Determine the [X, Y] coordinate at the center of the cell enclosing the given text.  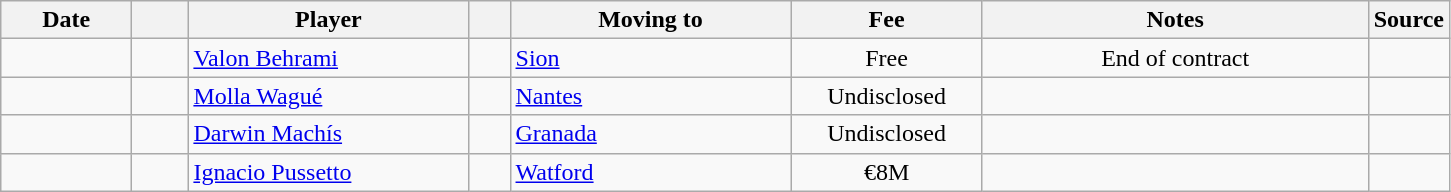
Granada [650, 134]
Nantes [650, 96]
Darwin Machís [328, 134]
Player [328, 20]
Notes [1175, 20]
€8M [886, 172]
Watford [650, 172]
Valon Behrami [328, 58]
Free [886, 58]
Sion [650, 58]
Ignacio Pussetto [328, 172]
Source [1408, 20]
Moving to [650, 20]
Fee [886, 20]
End of contract [1175, 58]
Date [66, 20]
Molla Wagué [328, 96]
